Provide the [x, y] coordinate of the cell's center where the given text is located.  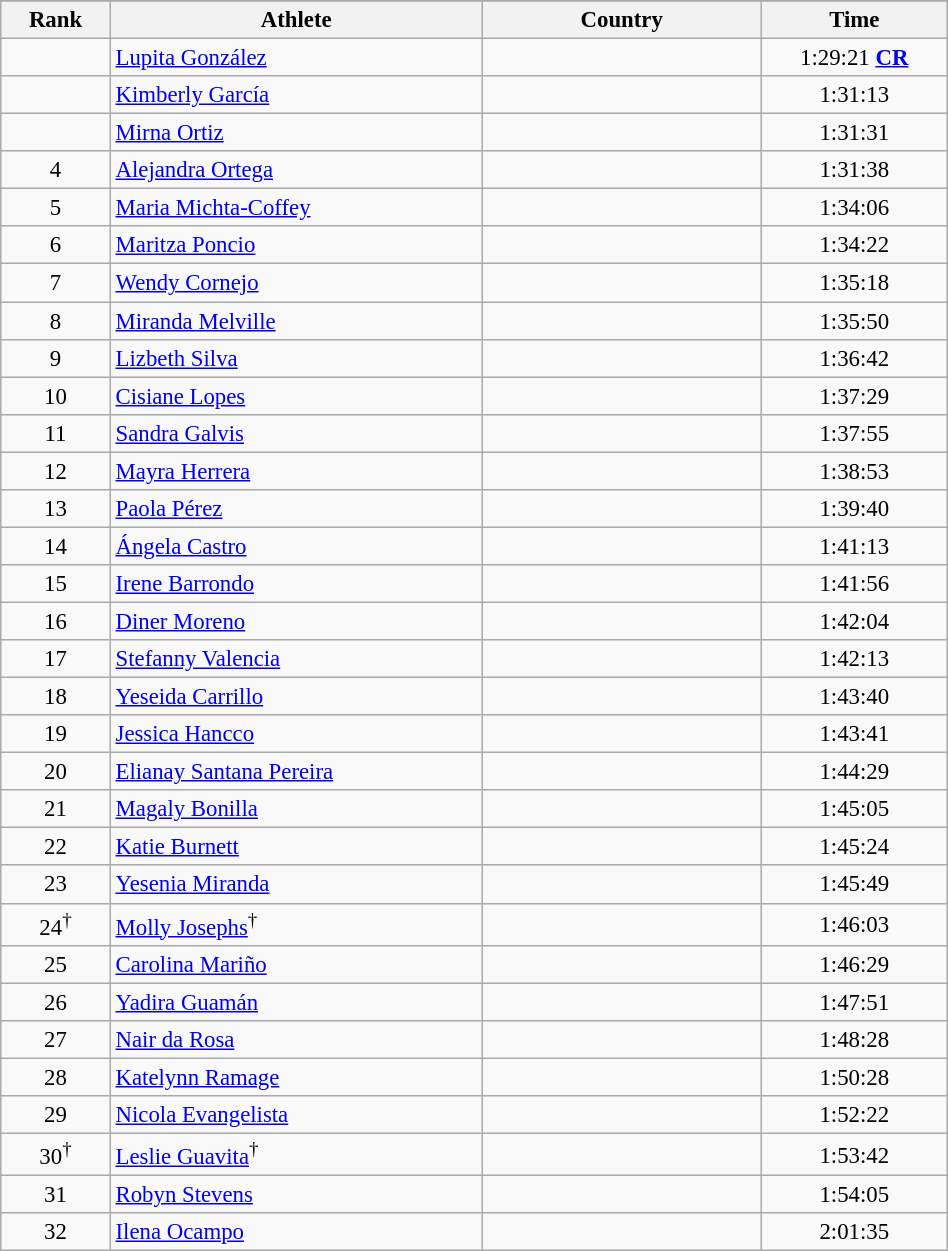
22 [56, 847]
1:44:29 [854, 772]
Magaly Bonilla [296, 809]
Mirna Ortiz [296, 133]
Irene Barrondo [296, 584]
15 [56, 584]
1:45:05 [854, 809]
1:34:22 [854, 245]
Country [622, 20]
Maritza Poncio [296, 245]
1:36:42 [854, 358]
1:42:04 [854, 621]
16 [56, 621]
27 [56, 1040]
24† [56, 924]
1:31:13 [854, 95]
20 [56, 772]
1:45:24 [854, 847]
1:34:06 [854, 208]
1:47:51 [854, 1002]
Leslie Guavita† [296, 1154]
21 [56, 809]
1:53:42 [854, 1154]
29 [56, 1115]
1:35:18 [854, 283]
Yesenia Miranda [296, 885]
28 [56, 1077]
Alejandra Ortega [296, 170]
1:42:13 [854, 659]
1:52:22 [854, 1115]
1:31:38 [854, 170]
1:43:41 [854, 734]
1:50:28 [854, 1077]
Elianay Santana Pereira [296, 772]
14 [56, 546]
8 [56, 321]
1:39:40 [854, 509]
Yadira Guamán [296, 1002]
Molly Josephs† [296, 924]
Diner Moreno [296, 621]
5 [56, 208]
18 [56, 697]
1:35:50 [854, 321]
1:48:28 [854, 1040]
Ángela Castro [296, 546]
9 [56, 358]
31 [56, 1195]
32 [56, 1232]
13 [56, 509]
2:01:35 [854, 1232]
1:31:31 [854, 133]
6 [56, 245]
Paola Pérez [296, 509]
1:54:05 [854, 1195]
Lupita González [296, 58]
17 [56, 659]
Rank [56, 20]
1:43:40 [854, 697]
1:38:53 [854, 471]
Lizbeth Silva [296, 358]
10 [56, 396]
23 [56, 885]
1:37:29 [854, 396]
Miranda Melville [296, 321]
7 [56, 283]
Cisiane Lopes [296, 396]
26 [56, 1002]
Ilena Ocampo [296, 1232]
30† [56, 1154]
1:45:49 [854, 885]
1:29:21 CR [854, 58]
Nair da Rosa [296, 1040]
1:41:56 [854, 584]
Wendy Cornejo [296, 283]
Katelynn Ramage [296, 1077]
Carolina Mariño [296, 964]
19 [56, 734]
Athlete [296, 20]
12 [56, 471]
Jessica Hancco [296, 734]
4 [56, 170]
25 [56, 964]
Katie Burnett [296, 847]
11 [56, 433]
Sandra Galvis [296, 433]
Time [854, 20]
Mayra Herrera [296, 471]
Stefanny Valencia [296, 659]
1:46:29 [854, 964]
1:41:13 [854, 546]
Nicola Evangelista [296, 1115]
Robyn Stevens [296, 1195]
Maria Michta-Coffey [296, 208]
1:46:03 [854, 924]
1:37:55 [854, 433]
Kimberly García [296, 95]
Yeseida Carrillo [296, 697]
